Find where the given text appears and provide that cell's center as (x, y) coordinate. 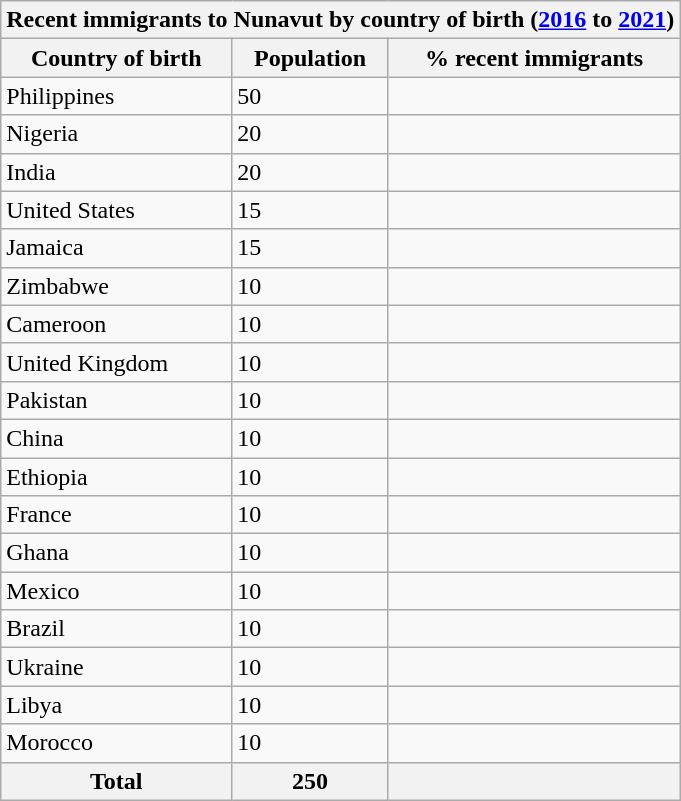
Population (310, 58)
Recent immigrants to Nunavut by country of birth (2016 to 2021) (340, 20)
China (116, 438)
Jamaica (116, 248)
India (116, 172)
Ethiopia (116, 477)
Mexico (116, 591)
United Kingdom (116, 362)
Total (116, 781)
Libya (116, 705)
Philippines (116, 96)
France (116, 515)
% recent immigrants (534, 58)
United States (116, 210)
Brazil (116, 629)
Ukraine (116, 667)
Country of birth (116, 58)
Pakistan (116, 400)
Ghana (116, 553)
250 (310, 781)
Cameroon (116, 324)
Nigeria (116, 134)
Morocco (116, 743)
50 (310, 96)
Zimbabwe (116, 286)
